Return the [x, y] coordinate for the center point of the cell that contains the specified text.  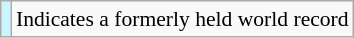
Indicates a formerly held world record [182, 19]
